Output the (X, Y) coordinate of the center of the cell containing the given text.  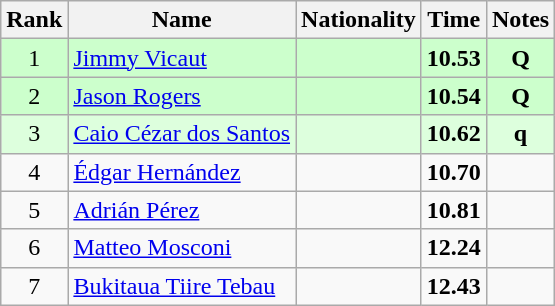
10.81 (454, 210)
Adrián Pérez (182, 210)
10.53 (454, 58)
7 (34, 286)
2 (34, 96)
Bukitaua Tiire Tebau (182, 286)
10.70 (454, 172)
3 (34, 134)
Time (454, 20)
Jimmy Vicaut (182, 58)
Jason Rogers (182, 96)
1 (34, 58)
Rank (34, 20)
5 (34, 210)
Matteo Mosconi (182, 248)
q (520, 134)
6 (34, 248)
Name (182, 20)
Nationality (359, 20)
10.54 (454, 96)
12.43 (454, 286)
12.24 (454, 248)
10.62 (454, 134)
4 (34, 172)
Notes (520, 20)
Caio Cézar dos Santos (182, 134)
Édgar Hernández (182, 172)
